Locate the cell with the specified text and output its [X, Y] center coordinate. 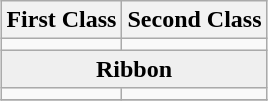
Ribbon [134, 69]
First Class [62, 20]
Second Class [194, 20]
